Search for the cell housing the specified text and yield its [X, Y] center coordinate. 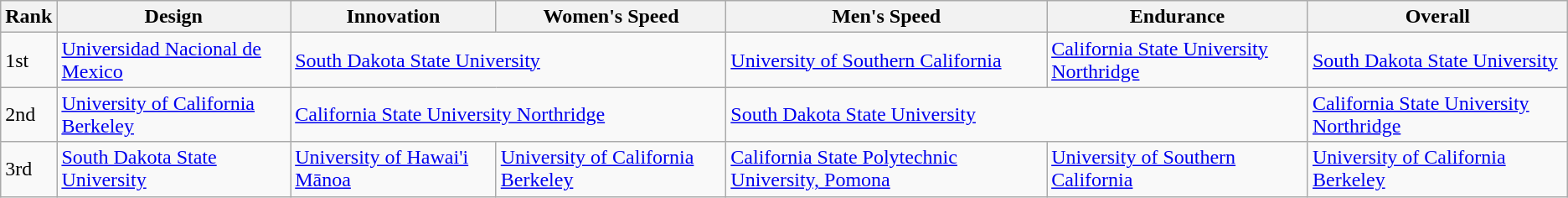
California State Polytechnic University, Pomona [886, 169]
Women's Speed [611, 17]
Men's Speed [886, 17]
Rank [28, 17]
Design [174, 17]
University of Hawai'i Mānoa [394, 169]
2nd [28, 114]
1st [28, 60]
Universidad Nacional de Mexico [174, 60]
Overall [1437, 17]
Innovation [394, 17]
Endurance [1178, 17]
3rd [28, 169]
